Locate the cell with the specified text and output its (x, y) center coordinate. 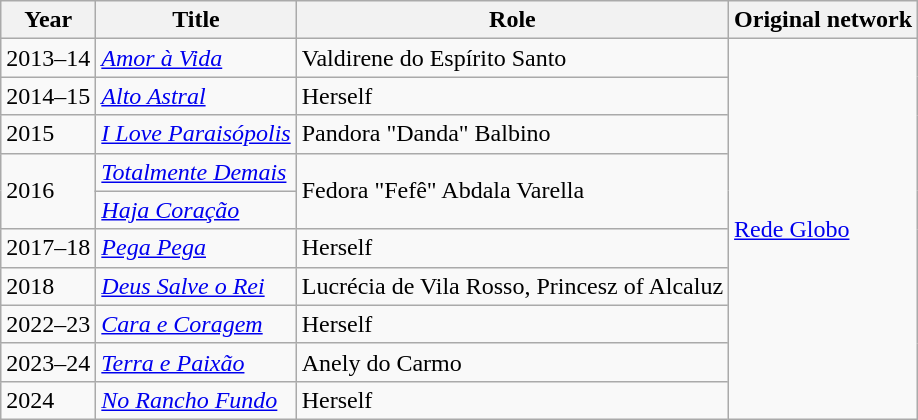
Terra e Paixão (196, 362)
Amor à Vida (196, 58)
Anely do Carmo (512, 362)
Original network (824, 20)
Year (48, 20)
Haja Coração (196, 210)
Role (512, 20)
Lucrécia de Vila Rosso, Princesz of Alcaluz (512, 286)
Rede Globo (824, 230)
2015 (48, 134)
I Love Paraisópolis (196, 134)
Fedora "Fefê" Abdala Varella (512, 191)
2024 (48, 400)
2017–18 (48, 248)
2022–23 (48, 324)
No Rancho Fundo (196, 400)
2018 (48, 286)
2014–15 (48, 96)
Alto Astral (196, 96)
2013–14 (48, 58)
2023–24 (48, 362)
Pandora "Danda" Balbino (512, 134)
Pega Pega (196, 248)
Title (196, 20)
2016 (48, 191)
Deus Salve o Rei (196, 286)
Cara e Coragem (196, 324)
Totalmente Demais (196, 172)
Valdirene do Espírito Santo (512, 58)
